Return [X, Y] of the center of cell containing provided text 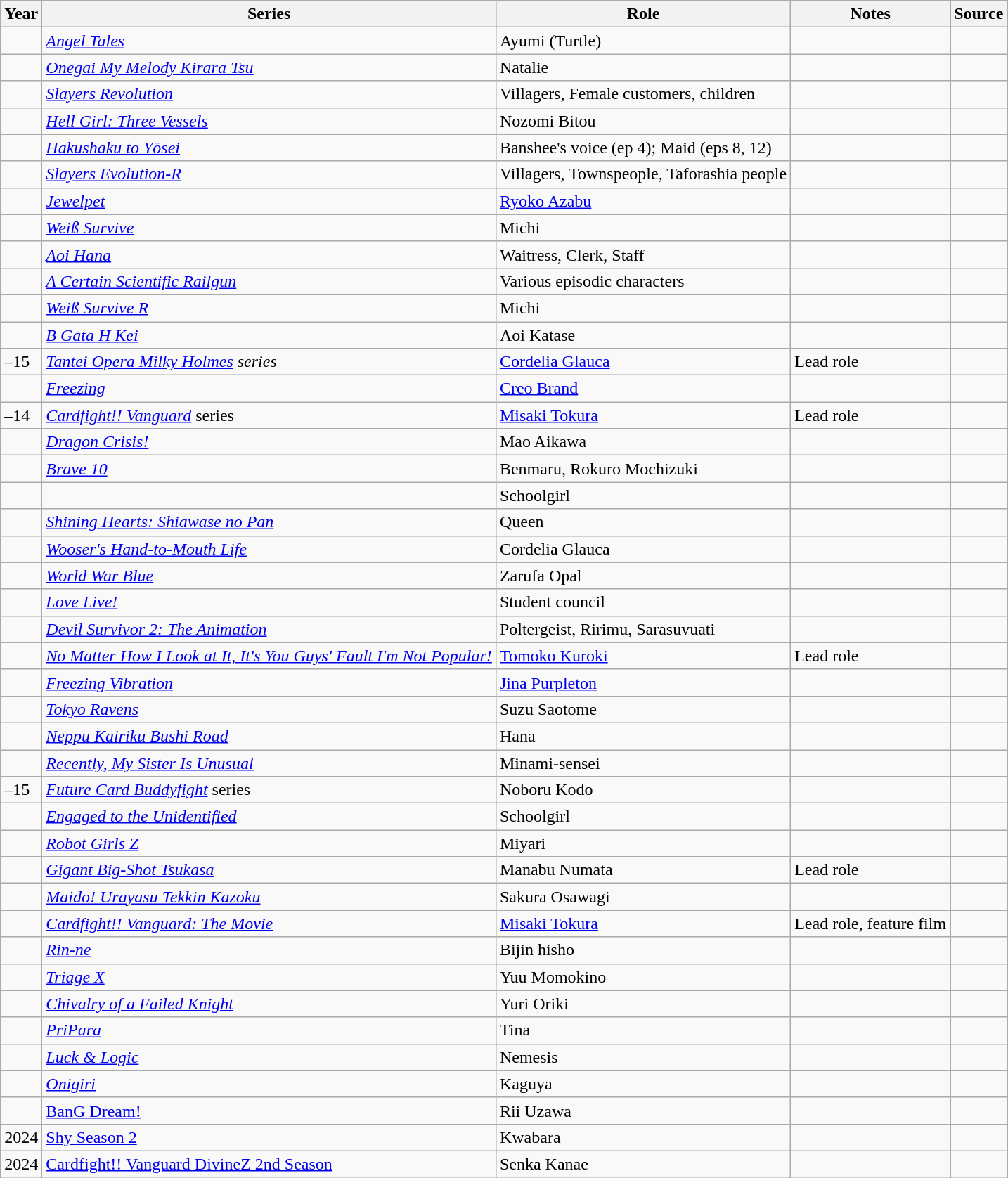
Neppu Kairiku Bushi Road [269, 736]
Recently, My Sister Is Unusual [269, 763]
Bijin hisho [642, 950]
Villagers, Female customers, children [642, 94]
Chivalry of a Failed Knight [269, 1004]
Angel Tales [269, 41]
Gigant Big-Shot Tsukasa [269, 870]
Robot Girls Z [269, 843]
Mao Aikawa [642, 442]
Cardfight!! Vanguard DivineZ 2nd Season [269, 1164]
Tomoko Kuroki [642, 656]
Benmaru, Rokuro Mochizuki [642, 469]
Natalie [642, 67]
Shining Hearts: Shiawase no Pan [269, 522]
Luck & Logic [269, 1057]
Devil Survivor 2: The Animation [269, 629]
Queen [642, 522]
Student council [642, 602]
Freezing [269, 389]
Dragon Crisis! [269, 442]
Role [642, 14]
Aoi Katase [642, 335]
Tantei Opera Milky Holmes series [269, 362]
Various episodic characters [642, 281]
Love Live! [269, 602]
Freezing Vibration [269, 682]
Slayers Revolution [269, 94]
Banshee's voice (ep 4); Maid (eps 8, 12) [642, 148]
Noboru Kodo [642, 790]
Weiß Survive [269, 228]
Series [269, 14]
Rii Uzawa [642, 1111]
Shy Season 2 [269, 1137]
B Gata H Kei [269, 335]
Miyari [642, 843]
Nemesis [642, 1057]
Jina Purpleton [642, 682]
Yuri Oriki [642, 1004]
A Certain Scientific Railgun [269, 281]
Year [21, 14]
Future Card Buddyfight series [269, 790]
Lead role, feature film [870, 924]
Jewelpet [269, 201]
World War Blue [269, 576]
Engaged to the Unidentified [269, 817]
Poltergeist, Ririmu, Sarasuvuati [642, 629]
Tokyo Ravens [269, 709]
BanG Dream! [269, 1111]
Onigiri [269, 1084]
Onegai My Melody Kirara Tsu [269, 67]
Aoi Hana [269, 254]
Kaguya [642, 1084]
Weiß Survive R [269, 308]
Yuu Momokino [642, 977]
Triage X [269, 977]
Hell Girl: Three Vessels [269, 121]
Manabu Numata [642, 870]
Ayumi (Turtle) [642, 41]
–14 [21, 415]
No Matter How I Look at It, It's You Guys' Fault I'm Not Popular! [269, 656]
Zarufa Opal [642, 576]
Rin-ne [269, 950]
PriPara [269, 1030]
Wooser's Hand-to-Mouth Life [269, 549]
Brave 10 [269, 469]
Maido! Urayasu Tekkin Kazoku [269, 897]
Senka Kanae [642, 1164]
Ryoko Azabu [642, 201]
Tina [642, 1030]
Hana [642, 736]
Cardfight!! Vanguard series [269, 415]
Hakushaku to Yōsei [269, 148]
Suzu Saotome [642, 709]
Kwabara [642, 1137]
Villagers, Townspeople, Taforashia people [642, 174]
Slayers Evolution-R [269, 174]
Cardfight!! Vanguard: The Movie [269, 924]
Sakura Osawagi [642, 897]
Source [978, 14]
Notes [870, 14]
Minami-sensei [642, 763]
Waitress, Clerk, Staff [642, 254]
Nozomi Bitou [642, 121]
Creo Brand [642, 389]
